Scan for the cell matching the given text and deliver its [X, Y] coordinate at center. 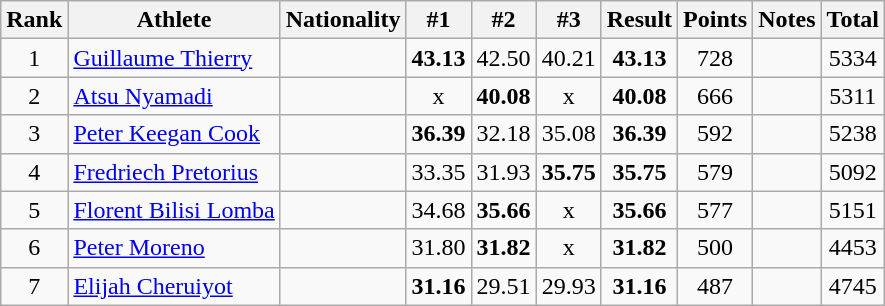
32.18 [504, 134]
34.68 [438, 210]
Notes [787, 20]
Athlete [174, 20]
#1 [438, 20]
40.21 [568, 58]
592 [716, 134]
#3 [568, 20]
Guillaume Thierry [174, 58]
Elijah Cheruiyot [174, 286]
5238 [853, 134]
29.93 [568, 286]
Rank [34, 20]
500 [716, 248]
Nationality [343, 20]
5092 [853, 172]
35.08 [568, 134]
Florent Bilisi Lomba [174, 210]
#2 [504, 20]
5151 [853, 210]
728 [716, 58]
487 [716, 286]
577 [716, 210]
5334 [853, 58]
Points [716, 20]
5 [34, 210]
33.35 [438, 172]
Fredriech Pretorius [174, 172]
Peter Keegan Cook [174, 134]
Total [853, 20]
31.80 [438, 248]
Result [639, 20]
4745 [853, 286]
579 [716, 172]
29.51 [504, 286]
4453 [853, 248]
7 [34, 286]
42.50 [504, 58]
Atsu Nyamadi [174, 96]
Peter Moreno [174, 248]
31.93 [504, 172]
3 [34, 134]
1 [34, 58]
4 [34, 172]
5311 [853, 96]
666 [716, 96]
2 [34, 96]
6 [34, 248]
